Search for the cell housing the specified text and yield its [X, Y] center coordinate. 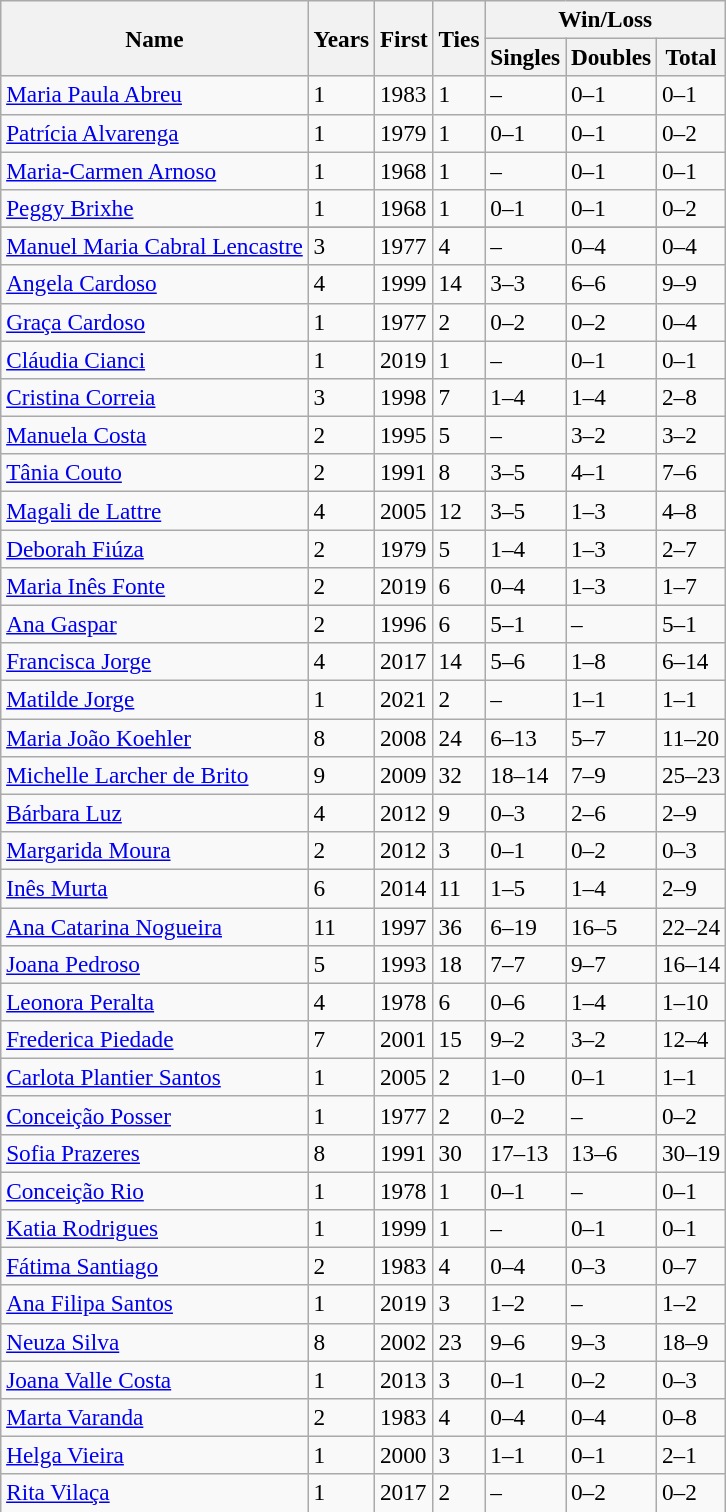
Bárbara Luz [154, 813]
Maria Paula Abreu [154, 95]
1997 [404, 926]
2–8 [690, 397]
Maria João Koehler [154, 737]
23 [459, 1342]
Deborah Fiúza [154, 548]
15 [459, 1039]
25–23 [690, 775]
0–7 [690, 1266]
Maria-Carmen Arnoso [154, 170]
11–20 [690, 737]
1996 [404, 624]
5–7 [612, 737]
Cláudia Cianci [154, 359]
Patrícia Alvarenga [154, 133]
9–6 [526, 1342]
Ties [459, 38]
6–14 [690, 662]
12–4 [690, 1039]
Peggy Brixhe [154, 208]
2009 [404, 775]
6–6 [612, 284]
18–14 [526, 775]
2000 [404, 1455]
4–8 [690, 510]
Margarida Moura [154, 850]
0–6 [526, 1002]
9–7 [612, 964]
Cristina Correia [154, 397]
Rita Vilaça [154, 1493]
Leonora Peralta [154, 1002]
7–7 [526, 964]
Manuel Maria Cabral Lencastre [154, 246]
Ana Gaspar [154, 624]
Carlota Plantier Santos [154, 1077]
9–2 [526, 1039]
1–10 [690, 1002]
2–1 [690, 1455]
36 [459, 926]
Conceição Posser [154, 1115]
Angela Cardoso [154, 284]
2002 [404, 1342]
Joana Valle Costa [154, 1379]
2008 [404, 737]
32 [459, 775]
Francisca Jorge [154, 662]
3–3 [526, 284]
9–9 [690, 284]
Marta Varanda [154, 1417]
24 [459, 737]
Ana Filipa Santos [154, 1304]
0–8 [690, 1417]
Graça Cardoso [154, 322]
1995 [404, 435]
Name [154, 38]
4–1 [612, 473]
Doubles [612, 57]
2021 [404, 699]
Total [690, 57]
Magali de Lattre [154, 510]
1993 [404, 964]
1–0 [526, 1077]
Michelle Larcher de Brito [154, 775]
Conceição Rio [154, 1190]
30 [459, 1153]
1–5 [526, 888]
Joana Pedroso [154, 964]
18 [459, 964]
5–6 [526, 662]
6–19 [526, 926]
First [404, 38]
2013 [404, 1379]
Manuela Costa [154, 435]
2–7 [690, 548]
Ana Catarina Nogueira [154, 926]
9–3 [612, 1342]
2014 [404, 888]
17–13 [526, 1153]
Years [341, 38]
18–9 [690, 1342]
16–5 [612, 926]
30–19 [690, 1153]
Singles [526, 57]
2–6 [612, 813]
1–7 [690, 586]
16–14 [690, 964]
12 [459, 510]
1998 [404, 397]
Frederica Piedade [154, 1039]
6–13 [526, 737]
Tânia Couto [154, 473]
1–8 [612, 662]
Neuza Silva [154, 1342]
Maria Inês Fonte [154, 586]
Sofia Prazeres [154, 1153]
Win/Loss [606, 19]
Fátima Santiago [154, 1266]
22–24 [690, 926]
7–6 [690, 473]
13–6 [612, 1153]
Inês Murta [154, 888]
Helga Vieira [154, 1455]
Matilde Jorge [154, 699]
Katia Rodrigues [154, 1228]
2001 [404, 1039]
7–9 [612, 775]
